Locate the cell with the specified text and output its (X, Y) center coordinate. 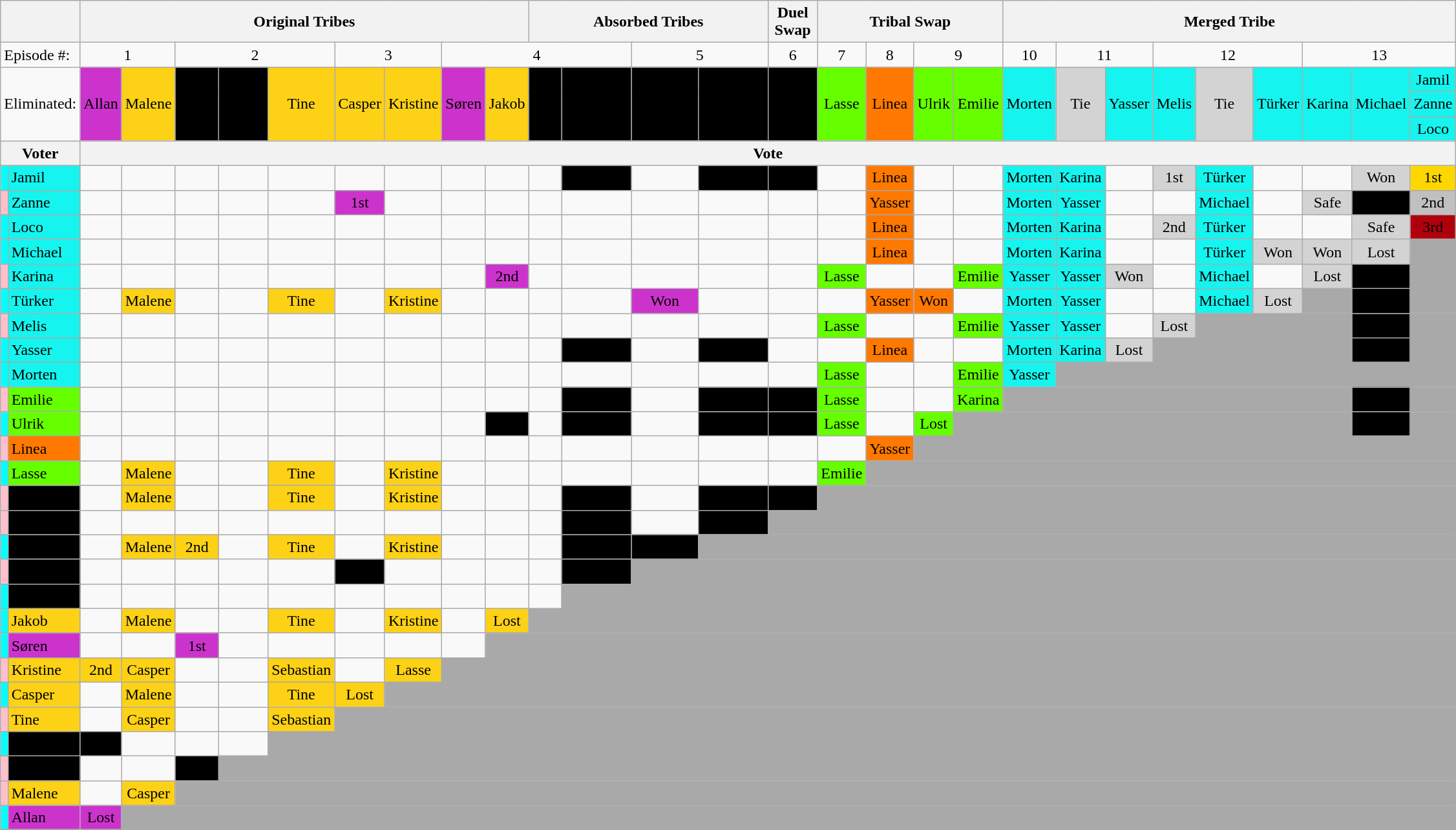
2 (255, 55)
12 (1228, 55)
8 (890, 55)
10 (1029, 55)
6 (792, 55)
3rd (1433, 227)
Eliminated: (40, 104)
Voter (40, 153)
Original Tribes (304, 22)
4 (536, 55)
9 (958, 55)
Tribal Swap (910, 22)
5 (699, 55)
3 (388, 55)
13 (1379, 55)
Episode #: (40, 55)
Duel Swap (792, 22)
1 (128, 55)
Vote (768, 153)
7 (841, 55)
Merged Tribe (1229, 22)
11 (1104, 55)
Absorbed Tribes (649, 22)
